Identify which cell holds the provided text, then report its [X, Y] central coordinate. 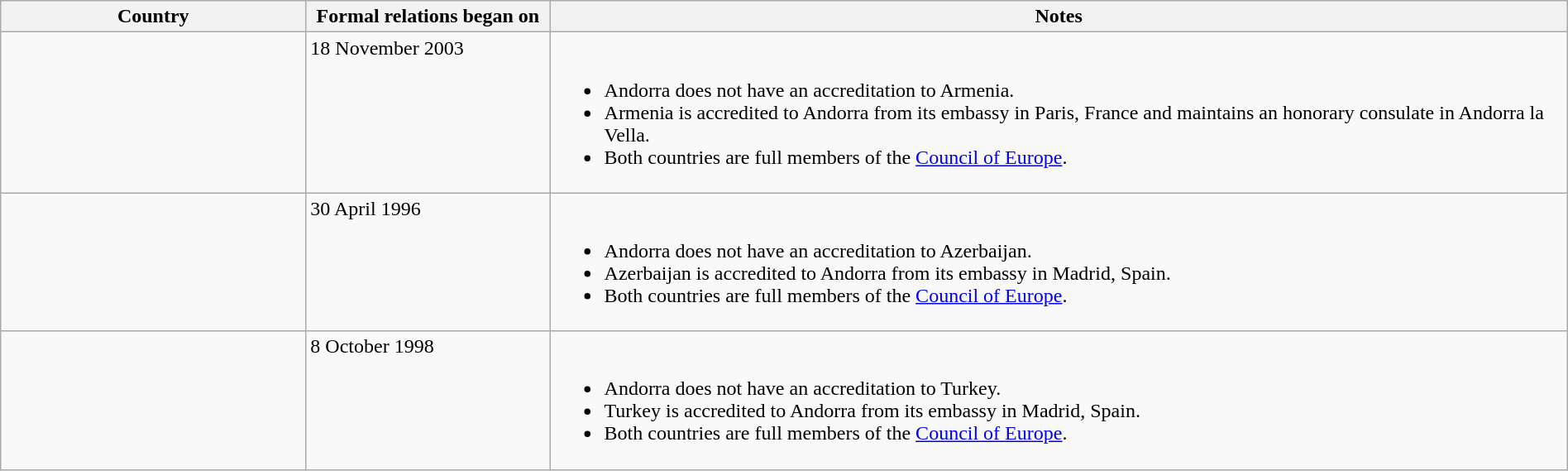
Country [154, 17]
18 November 2003 [428, 113]
Formal relations began on [428, 17]
30 April 1996 [428, 262]
8 October 1998 [428, 401]
Notes [1059, 17]
